Pinpoint the cell where the given text exists, returning its (X, Y) midpoint coordinate. 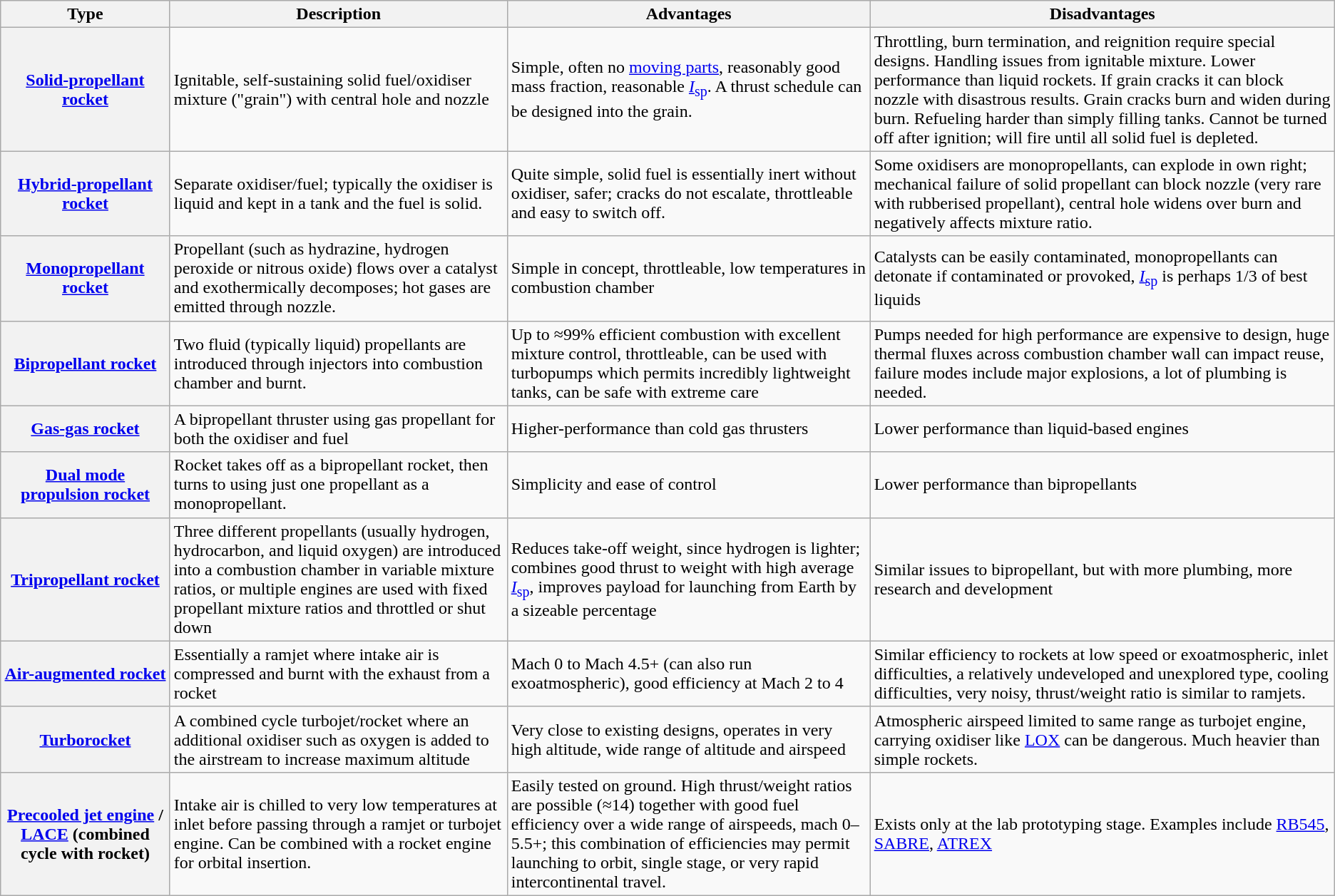
Two fluid (typically liquid) propellants are introduced through injectors into combustion chamber and burnt. (338, 364)
Hybrid-propellant rocket (86, 194)
Turborocket (86, 739)
Ignitable, self-sustaining solid fuel/oxidiser mixture ("grain") with central hole and nozzle (338, 90)
A bipropellant thruster using gas propellant for both the oxidiser and fuel (338, 429)
Precooled jet engine / LACE (combined cycle with rocket) (86, 834)
Higher-performance than cold gas thrusters (689, 429)
Dual mode propulsion rocket (86, 485)
Essentially a ramjet where intake air is compressed and burnt with the exhaust from a rocket (338, 674)
Exists only at the lab prototyping stage. Examples include RB545, SABRE, ATREX (1103, 834)
Description (338, 14)
Very close to existing designs, operates in very high altitude, wide range of altitude and airspeed (689, 739)
A combined cycle turbojet/rocket where an additional oxidiser such as oxygen is added to the airstream to increase maximum altitude (338, 739)
Rocket takes off as a bipropellant rocket, then turns to using just one propellant as a monopropellant. (338, 485)
Similar issues to bipropellant, but with more plumbing, more research and development (1103, 579)
Simple in concept, throttleable, low temperatures in combustion chamber (689, 278)
Atmospheric airspeed limited to same range as turbojet engine, carrying oxidiser like LOX can be dangerous. Much heavier than simple rockets. (1103, 739)
Simplicity and ease of control (689, 485)
Quite simple, solid fuel is essentially inert without oxidiser, safer; cracks do not escalate, throttleable and easy to switch off. (689, 194)
Tripropellant rocket (86, 579)
Solid-propellant rocket (86, 90)
Air-augmented rocket (86, 674)
Disadvantages (1103, 14)
Monopropellant rocket (86, 278)
Mach 0 to Mach 4.5+ (can also run exoatmospheric), good efficiency at Mach 2 to 4 (689, 674)
Separate oxidiser/fuel; typically the oxidiser is liquid and kept in a tank and the fuel is solid. (338, 194)
Simple, often no moving parts, reasonably good mass fraction, reasonable Isp. A thrust schedule can be designed into the grain. (689, 90)
Bipropellant rocket (86, 364)
Catalysts can be easily contaminated, monopropellants can detonate if contaminated or provoked, Isp is perhaps 1/3 of best liquids (1103, 278)
Lower performance than bipropellants (1103, 485)
Advantages (689, 14)
Type (86, 14)
Gas-gas rocket (86, 429)
Lower performance than liquid-based engines (1103, 429)
